Identify which cell holds the provided text, then report its (X, Y) central coordinate. 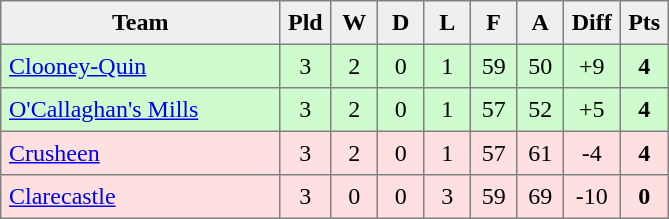
Team (140, 23)
Crusheen (140, 153)
F (493, 23)
50 (540, 66)
69 (540, 197)
-4 (591, 153)
Clooney-Quin (140, 66)
D (400, 23)
Diff (591, 23)
O'Callaghan's Mills (140, 110)
52 (540, 110)
W (354, 23)
Pld (306, 23)
+9 (591, 66)
-10 (591, 197)
Clarecastle (140, 197)
Pts (644, 23)
61 (540, 153)
+5 (591, 110)
A (540, 23)
L (447, 23)
